Scan for the cell matching the given text and deliver its (X, Y) coordinate at center. 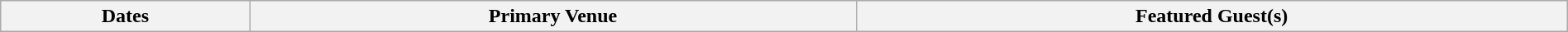
Primary Venue (552, 16)
Featured Guest(s) (1212, 16)
Dates (126, 16)
